Pinpoint the cell where the given text exists, returning its (x, y) midpoint coordinate. 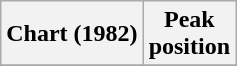
Peakposition (189, 34)
Chart (1982) (72, 34)
